Detect which cell encompasses the target text, then output its (x, y) center coordinate. 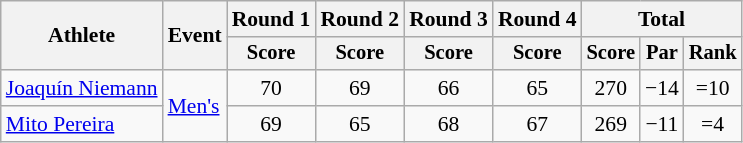
67 (538, 124)
Round 2 (360, 19)
Men's (195, 106)
270 (611, 88)
70 (272, 88)
Total (662, 19)
68 (448, 124)
Round 3 (448, 19)
Athlete (82, 36)
=4 (713, 124)
Event (195, 36)
269 (611, 124)
Mito Pereira (82, 124)
66 (448, 88)
=10 (713, 88)
Joaquín Niemann (82, 88)
−11 (662, 124)
−14 (662, 88)
Round 1 (272, 19)
Round 4 (538, 19)
Rank (713, 54)
Par (662, 54)
